Provide the [X, Y] coordinate of the cell's center where the given text is located.  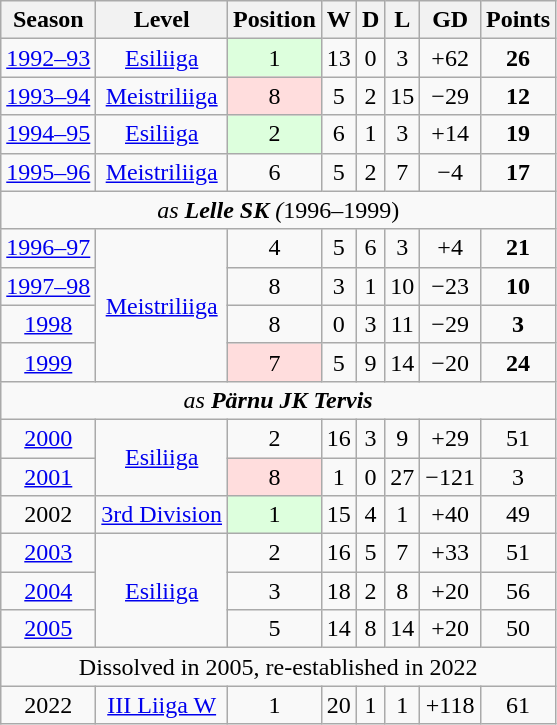
49 [518, 515]
27 [402, 477]
+40 [450, 515]
2002 [48, 515]
−121 [450, 477]
26 [518, 58]
2003 [48, 553]
1993–94 [48, 96]
19 [518, 134]
2001 [48, 477]
Position [275, 20]
+4 [450, 248]
L [402, 20]
1996–97 [48, 248]
2022 [48, 705]
50 [518, 629]
as Pärnu JK Tervis [278, 400]
Season [48, 20]
Level [162, 20]
GD [450, 20]
2005 [48, 629]
20 [338, 705]
24 [518, 362]
18 [338, 591]
2004 [48, 591]
11 [402, 324]
+62 [450, 58]
12 [518, 96]
as Lelle SK (1996–1999) [278, 210]
1999 [48, 362]
21 [518, 248]
2000 [48, 438]
1995–96 [48, 172]
3rd Division [162, 515]
61 [518, 705]
+29 [450, 438]
56 [518, 591]
W [338, 20]
+14 [450, 134]
+118 [450, 705]
+33 [450, 553]
III Liiga W [162, 705]
13 [338, 58]
Dissolved in 2005, re-established in 2022 [278, 667]
−23 [450, 286]
17 [518, 172]
1997–98 [48, 286]
−4 [450, 172]
1998 [48, 324]
1994–95 [48, 134]
−20 [450, 362]
1992–93 [48, 58]
D [370, 20]
Points [518, 20]
